Output the (x, y) coordinate of the center of the cell containing the given text.  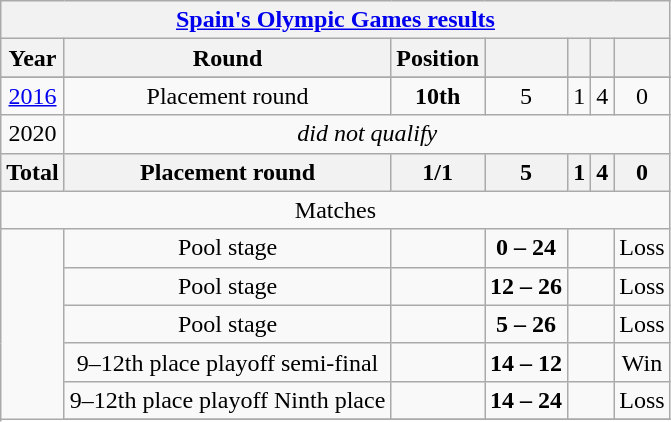
Year (33, 58)
14 – 24 (526, 400)
5 – 26 (526, 324)
Matches (336, 210)
Win (642, 362)
Round (228, 58)
did not qualify (367, 134)
Position (438, 58)
9–12th place playoff Ninth place (228, 400)
2016 (33, 96)
14 – 12 (526, 362)
Total (33, 172)
10th (438, 96)
0 – 24 (526, 248)
2020 (33, 134)
12 – 26 (526, 286)
1/1 (438, 172)
9–12th place playoff semi-final (228, 362)
Spain's Olympic Games results (336, 20)
